Find where the given text appears and provide that cell's center as [X, Y] coordinate. 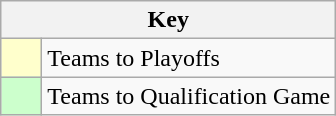
Teams to Playoffs [189, 58]
Teams to Qualification Game [189, 96]
Key [168, 20]
